Search for the cell housing the specified text and yield its [X, Y] center coordinate. 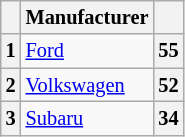
Manufacturer [88, 17]
2 [11, 85]
52 [168, 85]
Volkswagen [88, 85]
34 [168, 118]
3 [11, 118]
1 [11, 51]
Subaru [88, 118]
55 [168, 51]
Ford [88, 51]
